Scan for the cell matching the given text and deliver its (x, y) coordinate at center. 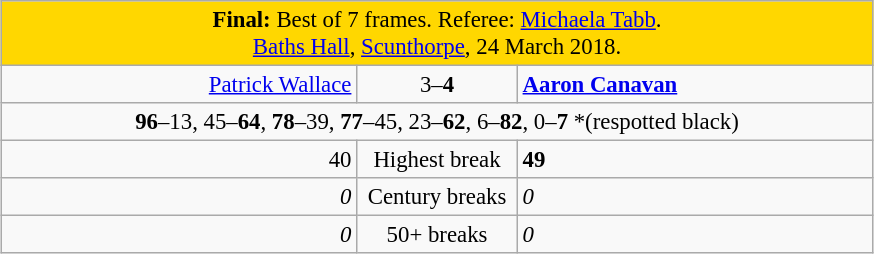
Highest break (438, 160)
Aaron Canavan (695, 85)
Patrick Wallace (179, 85)
40 (179, 160)
96–13, 45–64, 78–39, 77–45, 23–62, 6–82, 0–7 *(respotted black) (437, 122)
50+ breaks (438, 235)
49 (695, 160)
Final: Best of 7 frames. Referee: Michaela Tabb.Baths Hall, Scunthorpe, 24 March 2018. (437, 34)
3–4 (438, 85)
Century breaks (438, 197)
